For the text-containing cell, return its midpoint in (x, y) coordinate format. 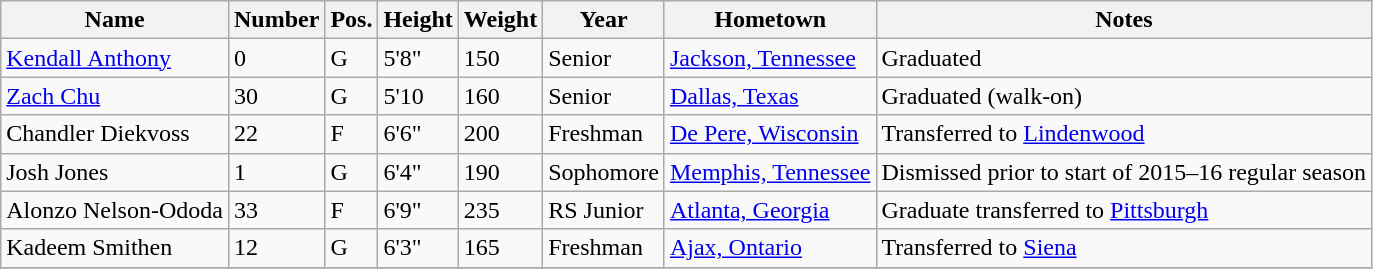
Graduated (walk-on) (1124, 96)
Ajax, Ontario (770, 248)
De Pere, Wisconsin (770, 134)
Zach Chu (115, 96)
0 (276, 58)
RS Junior (604, 210)
Atlanta, Georgia (770, 210)
Sophomore (604, 172)
6'4" (418, 172)
Number (276, 20)
6'6" (418, 134)
12 (276, 248)
5'10 (418, 96)
22 (276, 134)
30 (276, 96)
Transferred to Siena (1124, 248)
Graduate transferred to Pittsburgh (1124, 210)
6'3" (418, 248)
6'9" (418, 210)
Name (115, 20)
190 (500, 172)
Chandler Diekvoss (115, 134)
Kendall Anthony (115, 58)
Jackson, Tennessee (770, 58)
33 (276, 210)
Dallas, Texas (770, 96)
5'8" (418, 58)
165 (500, 248)
Graduated (1124, 58)
Notes (1124, 20)
Pos. (352, 20)
150 (500, 58)
Alonzo Nelson-Ododa (115, 210)
235 (500, 210)
200 (500, 134)
160 (500, 96)
Height (418, 20)
Transferred to Lindenwood (1124, 134)
Josh Jones (115, 172)
Dismissed prior to start of 2015–16 regular season (1124, 172)
Weight (500, 20)
Hometown (770, 20)
Memphis, Tennessee (770, 172)
Kadeem Smithen (115, 248)
1 (276, 172)
Year (604, 20)
